Return the (X, Y) coordinate for the center point of the cell that contains the specified text.  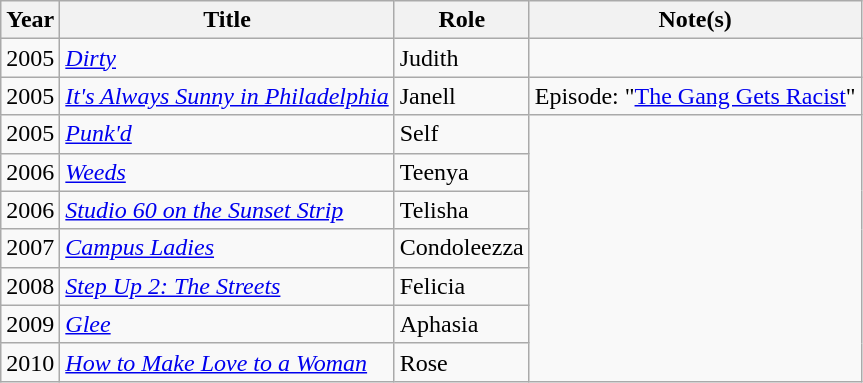
Dirty (227, 58)
Episode: "The Gang Gets Racist" (695, 96)
Condoleezza (462, 248)
Glee (227, 324)
Role (462, 20)
Note(s) (695, 20)
2010 (30, 362)
Campus Ladies (227, 248)
2007 (30, 248)
Aphasia (462, 324)
Felicia (462, 286)
Year (30, 20)
Janell (462, 96)
Teenya (462, 172)
Self (462, 134)
2009 (30, 324)
Step Up 2: The Streets (227, 286)
Title (227, 20)
2008 (30, 286)
Rose (462, 362)
It's Always Sunny in Philadelphia (227, 96)
Studio 60 on the Sunset Strip (227, 210)
How to Make Love to a Woman (227, 362)
Punk'd (227, 134)
Weeds (227, 172)
Telisha (462, 210)
Judith (462, 58)
